Pinpoint the cell where the given text exists, returning its (X, Y) midpoint coordinate. 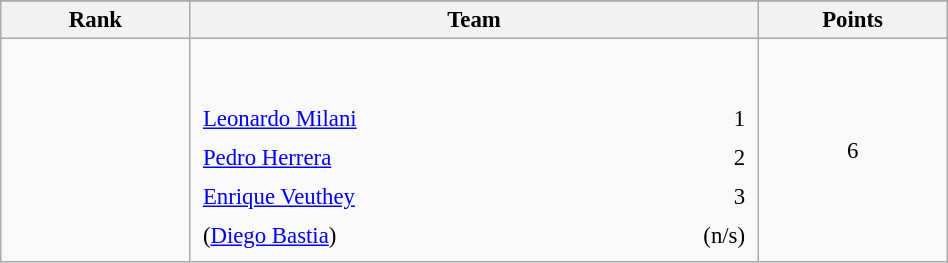
Points (852, 20)
6 (852, 151)
Leonardo Milani 1 Pedro Herrera 2 Enrique Veuthey 3 (Diego Bastia) (n/s) (474, 151)
Team (474, 20)
(n/s) (684, 236)
Pedro Herrera (407, 158)
Rank (96, 20)
3 (684, 197)
2 (684, 158)
Leonardo Milani (407, 119)
(Diego Bastia) (407, 236)
1 (684, 119)
Enrique Veuthey (407, 197)
